Provide the [X, Y] coordinate of the cell's center where the given text is located.  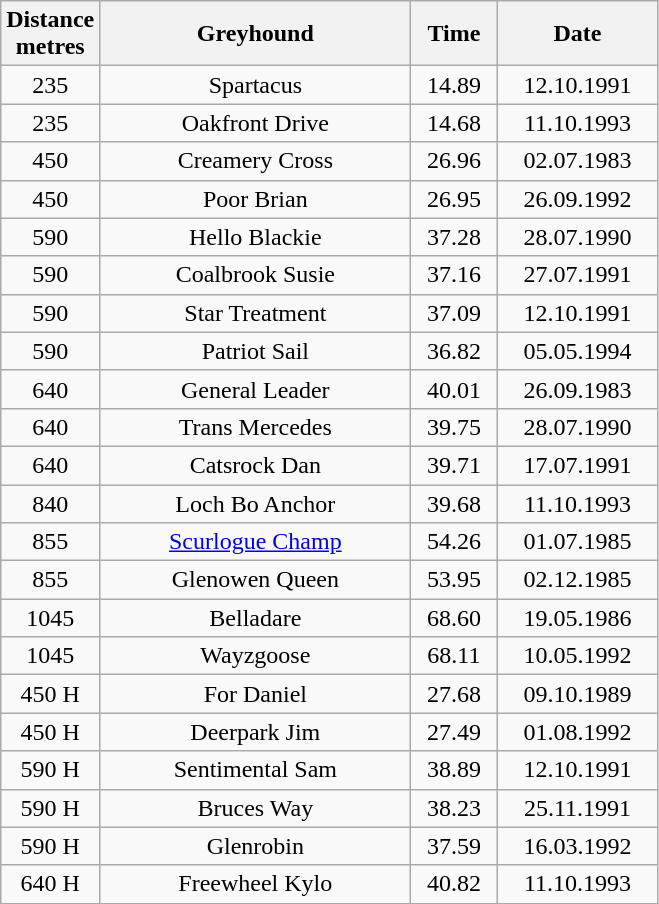
53.95 [454, 580]
14.68 [454, 123]
Poor Brian [256, 199]
39.75 [454, 427]
01.07.1985 [578, 542]
19.05.1986 [578, 618]
For Daniel [256, 694]
Sentimental Sam [256, 770]
39.71 [454, 465]
27.49 [454, 732]
38.23 [454, 808]
Bruces Way [256, 808]
Glenowen Queen [256, 580]
10.05.1992 [578, 656]
26.96 [454, 161]
Time [454, 34]
Scurlogue Champ [256, 542]
Date [578, 34]
01.08.1992 [578, 732]
27.07.1991 [578, 275]
General Leader [256, 389]
02.12.1985 [578, 580]
37.59 [454, 846]
17.07.1991 [578, 465]
Freewheel Kylo [256, 884]
26.09.1992 [578, 199]
68.11 [454, 656]
Greyhound [256, 34]
Catsrock Dan [256, 465]
37.09 [454, 313]
Creamery Cross [256, 161]
37.16 [454, 275]
Wayzgoose [256, 656]
39.68 [454, 503]
Oakfront Drive [256, 123]
Spartacus [256, 85]
640 H [50, 884]
26.09.1983 [578, 389]
Glenrobin [256, 846]
09.10.1989 [578, 694]
Trans Mercedes [256, 427]
05.05.1994 [578, 351]
Belladare [256, 618]
54.26 [454, 542]
Loch Bo Anchor [256, 503]
25.11.1991 [578, 808]
14.89 [454, 85]
40.01 [454, 389]
26.95 [454, 199]
37.28 [454, 237]
40.82 [454, 884]
Hello Blackie [256, 237]
Deerpark Jim [256, 732]
68.60 [454, 618]
02.07.1983 [578, 161]
16.03.1992 [578, 846]
27.68 [454, 694]
Patriot Sail [256, 351]
36.82 [454, 351]
840 [50, 503]
Star Treatment [256, 313]
Distance metres [50, 34]
Coalbrook Susie [256, 275]
38.89 [454, 770]
